Capture the cell that displays the provided text and extract its [x, y] central coordinate. 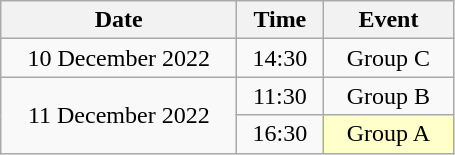
11:30 [280, 96]
11 December 2022 [119, 115]
10 December 2022 [119, 58]
Group A [388, 134]
14:30 [280, 58]
16:30 [280, 134]
Time [280, 20]
Event [388, 20]
Group C [388, 58]
Date [119, 20]
Group B [388, 96]
